From the cell containing the given text, extract its center point as [X, Y] coordinate. 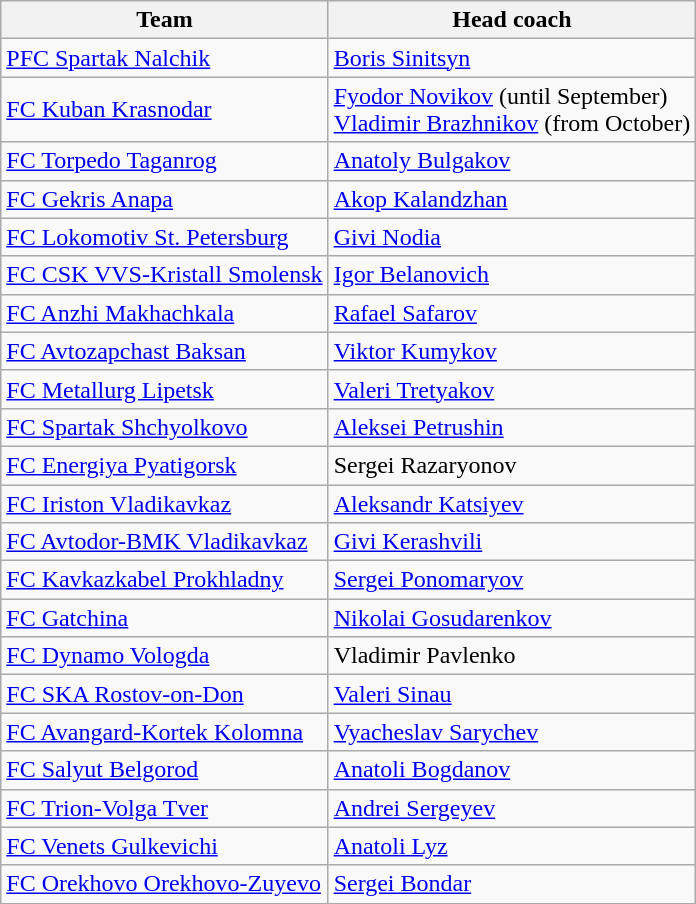
FC Kuban Krasnodar [164, 110]
FC Trion-Volga Tver [164, 808]
Nikolai Gosudarenkov [512, 618]
FC Venets Gulkevichi [164, 846]
Head coach [512, 20]
Anatoli Bogdanov [512, 770]
FC Gatchina [164, 618]
Aleksandr Katsiyev [512, 503]
FC Salyut Belgorod [164, 770]
FC Orekhovo Orekhovo-Zuyevo [164, 884]
Anatoly Bulgakov [512, 161]
Rafael Safarov [512, 313]
FC CSK VVS-Kristall Smolensk [164, 275]
FC Gekris Anapa [164, 199]
Sergei Bondar [512, 884]
FC Iriston Vladikavkaz [164, 503]
Givi Nodia [512, 237]
Givi Kerashvili [512, 542]
FC Torpedo Taganrog [164, 161]
FC Spartak Shchyolkovo [164, 427]
Boris Sinitsyn [512, 58]
Fyodor Novikov (until September)Vladimir Brazhnikov (from October) [512, 110]
FC Dynamo Vologda [164, 656]
Andrei Sergeyev [512, 808]
Igor Belanovich [512, 275]
Akop Kalandzhan [512, 199]
FC Lokomotiv St. Petersburg [164, 237]
Valeri Sinau [512, 694]
Viktor Kumykov [512, 351]
FC Energiya Pyatigorsk [164, 465]
Team [164, 20]
Aleksei Petrushin [512, 427]
FC Metallurg Lipetsk [164, 389]
FC Avtozapchast Baksan [164, 351]
FC Avtodor-BMK Vladikavkaz [164, 542]
Anatoli Lyz [512, 846]
FC SKA Rostov-on-Don [164, 694]
Vladimir Pavlenko [512, 656]
Sergei Razaryonov [512, 465]
PFC Spartak Nalchik [164, 58]
Sergei Ponomaryov [512, 580]
FC Anzhi Makhachkala [164, 313]
FC Kavkazkabel Prokhladny [164, 580]
Valeri Tretyakov [512, 389]
Vyacheslav Sarychev [512, 732]
FC Avangard-Kortek Kolomna [164, 732]
